Output the [x, y] coordinate of the center of the cell containing the given text.  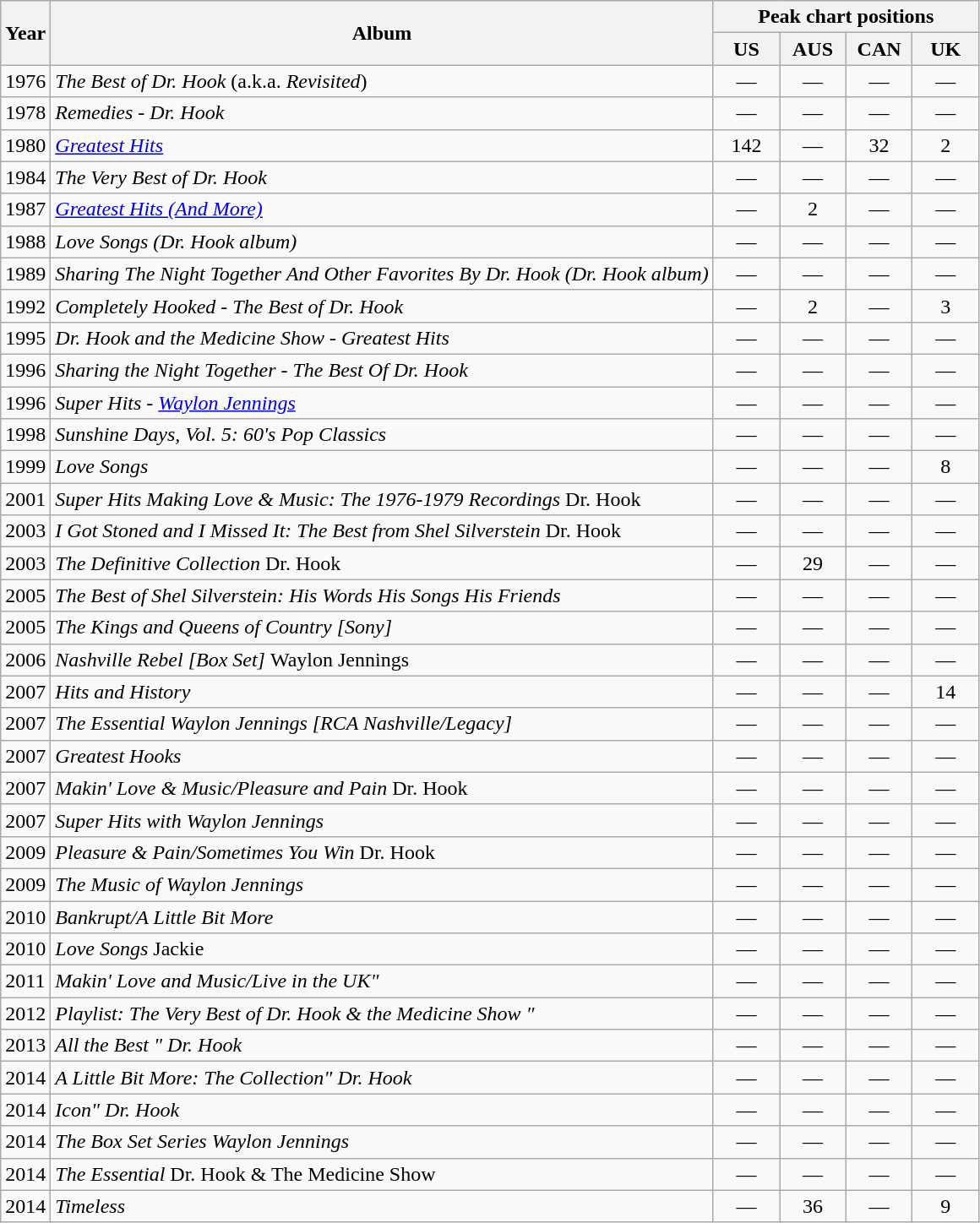
2013 [25, 1046]
Timeless [382, 1206]
Year [25, 33]
1999 [25, 467]
The Music of Waylon Jennings [382, 884]
2012 [25, 1014]
A Little Bit More: The Collection" Dr. Hook [382, 1078]
The Definitive Collection Dr. Hook [382, 563]
2011 [25, 981]
14 [946, 692]
UK [946, 49]
Completely Hooked - The Best of Dr. Hook [382, 306]
Greatest Hits (And More) [382, 209]
Sharing the Night Together - The Best Of Dr. Hook [382, 370]
1998 [25, 435]
2001 [25, 499]
Hits and History [382, 692]
32 [879, 145]
1984 [25, 177]
Icon" Dr. Hook [382, 1110]
3 [946, 306]
I Got Stoned and I Missed It: The Best from Shel Silverstein Dr. Hook [382, 531]
Super Hits - Waylon Jennings [382, 403]
1978 [25, 113]
1992 [25, 306]
9 [946, 1206]
AUS [813, 49]
The Box Set Series Waylon Jennings [382, 1142]
Bankrupt/A Little Bit More [382, 916]
US [747, 49]
1980 [25, 145]
Greatest Hits [382, 145]
Greatest Hooks [382, 756]
CAN [879, 49]
1988 [25, 242]
Nashville Rebel [Box Set] Waylon Jennings [382, 660]
Peak chart positions [846, 17]
Album [382, 33]
Super Hits with Waylon Jennings [382, 820]
Love Songs Jackie [382, 949]
Remedies - Dr. Hook [382, 113]
1995 [25, 338]
Love Songs [382, 467]
The Essential Dr. Hook & The Medicine Show [382, 1174]
The Essential Waylon Jennings [RCA Nashville/Legacy] [382, 724]
Dr. Hook and the Medicine Show - Greatest Hits [382, 338]
1976 [25, 81]
The Kings and Queens of Country [Sony] [382, 628]
The Best of Dr. Hook (a.k.a. Revisited) [382, 81]
Makin' Love and Music/Live in the UK" [382, 981]
2006 [25, 660]
1987 [25, 209]
The Very Best of Dr. Hook [382, 177]
36 [813, 1206]
Sharing The Night Together And Other Favorites By Dr. Hook (Dr. Hook album) [382, 274]
Pleasure & Pain/Sometimes You Win Dr. Hook [382, 852]
29 [813, 563]
8 [946, 467]
Love Songs (Dr. Hook album) [382, 242]
142 [747, 145]
Super Hits Making Love & Music: The 1976-1979 Recordings Dr. Hook [382, 499]
1989 [25, 274]
The Best of Shel Silverstein: His Words His Songs His Friends [382, 595]
All the Best " Dr. Hook [382, 1046]
Makin' Love & Music/Pleasure and Pain Dr. Hook [382, 788]
Sunshine Days, Vol. 5: 60's Pop Classics [382, 435]
Playlist: The Very Best of Dr. Hook & the Medicine Show " [382, 1014]
